Identify which cell holds the provided text, then report its (X, Y) central coordinate. 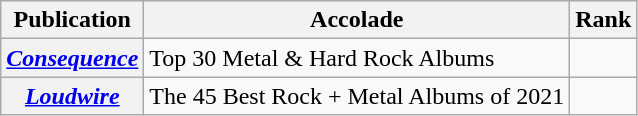
Publication (72, 20)
Consequence (72, 58)
The 45 Best Rock + Metal Albums of 2021 (357, 96)
Top 30 Metal & Hard Rock Albums (357, 58)
Loudwire (72, 96)
Rank (604, 20)
Accolade (357, 20)
